Provide the (x, y) coordinate of the cell's center where the given text is located.  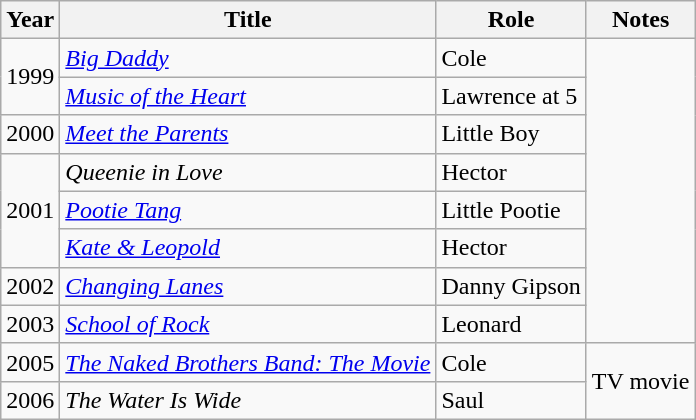
Music of the Heart (248, 96)
School of Rock (248, 324)
Meet the Parents (248, 134)
Little Boy (511, 134)
2005 (30, 362)
Little Pootie (511, 210)
Leonard (511, 324)
Title (248, 20)
TV movie (640, 381)
The Water Is Wide (248, 400)
2002 (30, 286)
2000 (30, 134)
Year (30, 20)
Saul (511, 400)
Kate & Leopold (248, 248)
Pootie Tang (248, 210)
Changing Lanes (248, 286)
Lawrence at 5 (511, 96)
Queenie in Love (248, 172)
2003 (30, 324)
Danny Gipson (511, 286)
Big Daddy (248, 58)
The Naked Brothers Band: The Movie (248, 362)
Role (511, 20)
2006 (30, 400)
1999 (30, 77)
2001 (30, 210)
Notes (640, 20)
